Identify which cell holds the provided text, then report its [X, Y] central coordinate. 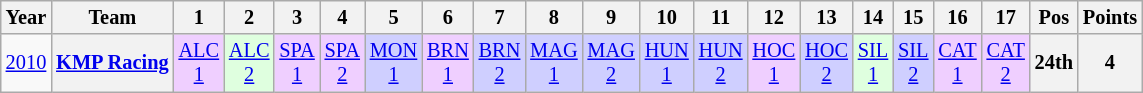
Year [26, 17]
8 [554, 17]
16 [957, 17]
MON1 [394, 63]
15 [913, 17]
ALC2 [249, 63]
SIL1 [873, 63]
10 [667, 17]
CAT2 [1006, 63]
Team [112, 17]
KMP Racing [112, 63]
6 [448, 17]
2 [249, 17]
Points [1110, 17]
ALC1 [199, 63]
13 [826, 17]
Pos [1054, 17]
CAT1 [957, 63]
HOC1 [774, 63]
17 [1006, 17]
3 [296, 17]
5 [394, 17]
12 [774, 17]
11 [721, 17]
BRN1 [448, 63]
MAG1 [554, 63]
HUN2 [721, 63]
BRN2 [500, 63]
7 [500, 17]
14 [873, 17]
SPA1 [296, 63]
2010 [26, 63]
1 [199, 17]
SIL2 [913, 63]
24th [1054, 63]
MAG2 [612, 63]
9 [612, 17]
HUN1 [667, 63]
SPA2 [342, 63]
HOC2 [826, 63]
